Scan for the cell matching the given text and deliver its [x, y] coordinate at center. 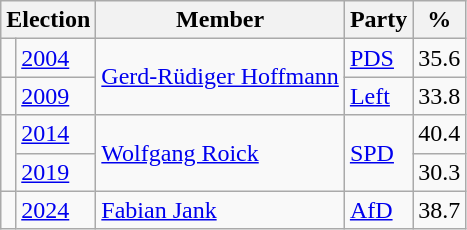
Election [48, 20]
Gerd-Rüdiger Hoffmann [220, 77]
2024 [56, 210]
Member [220, 20]
Left [378, 96]
38.7 [440, 210]
SPD [378, 153]
30.3 [440, 172]
PDS [378, 58]
2009 [56, 96]
33.8 [440, 96]
% [440, 20]
2014 [56, 134]
Party [378, 20]
AfD [378, 210]
35.6 [440, 58]
40.4 [440, 134]
Wolfgang Roick [220, 153]
2004 [56, 58]
2019 [56, 172]
Fabian Jank [220, 210]
